Scan for the cell matching the given text and deliver its (x, y) coordinate at center. 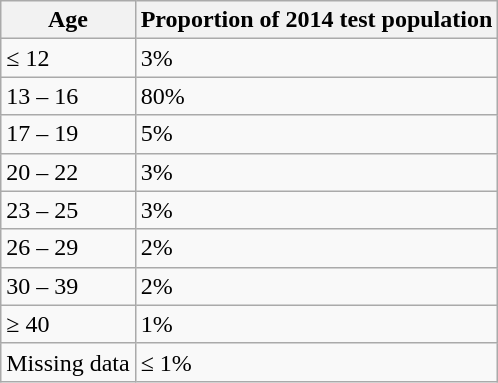
26 – 29 (68, 248)
Age (68, 20)
80% (316, 96)
≤ 1% (316, 362)
23 – 25 (68, 210)
≥ 40 (68, 324)
≤ 12 (68, 58)
Proportion of 2014 test population (316, 20)
20 – 22 (68, 172)
13 – 16 (68, 96)
17 – 19 (68, 134)
Missing data (68, 362)
30 – 39 (68, 286)
5% (316, 134)
1% (316, 324)
